Capture the cell that displays the provided text and extract its [X, Y] central coordinate. 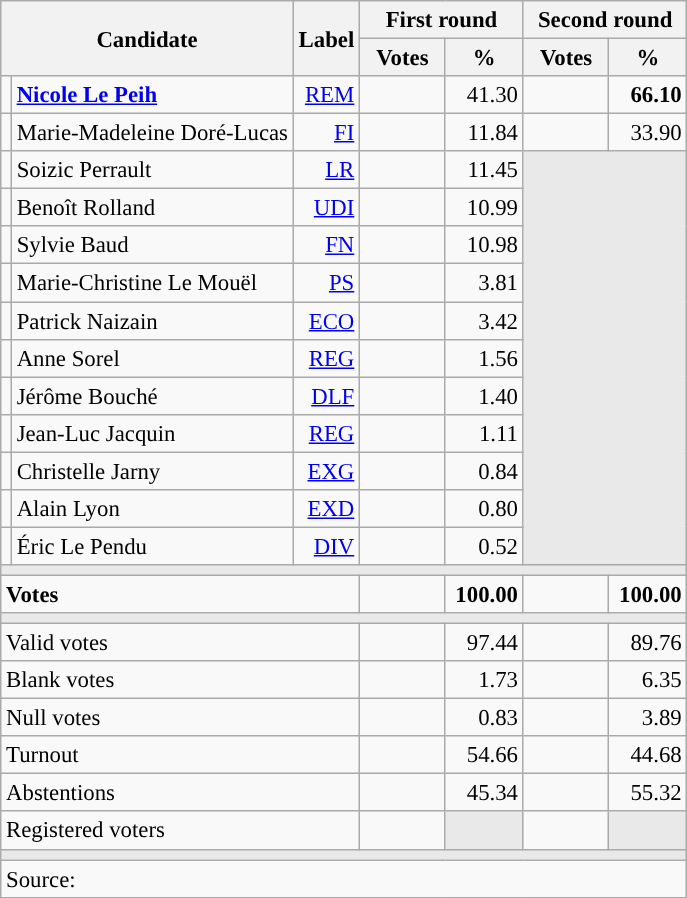
Sylvie Baud [152, 245]
1.11 [484, 433]
1.40 [484, 396]
DIV [326, 546]
44.68 [648, 755]
Benoît Rolland [152, 208]
3.81 [484, 283]
ECO [326, 321]
41.30 [484, 95]
10.98 [484, 245]
11.45 [484, 170]
0.83 [484, 718]
1.73 [484, 680]
Second round [605, 20]
Source: [344, 879]
0.84 [484, 471]
Marie-Christine Le Mouël [152, 283]
Christelle Jarny [152, 471]
Null votes [180, 718]
EXG [326, 471]
FN [326, 245]
Soizic Perrault [152, 170]
First round [442, 20]
0.80 [484, 509]
FI [326, 133]
33.90 [648, 133]
Jérôme Bouché [152, 396]
Label [326, 38]
10.99 [484, 208]
PS [326, 283]
Patrick Naizain [152, 321]
6.35 [648, 680]
Anne Sorel [152, 358]
89.76 [648, 643]
DLF [326, 396]
Nicole Le Peih [152, 95]
97.44 [484, 643]
EXD [326, 509]
3.42 [484, 321]
Turnout [180, 755]
66.10 [648, 95]
REM [326, 95]
LR [326, 170]
45.34 [484, 793]
Valid votes [180, 643]
Jean-Luc Jacquin [152, 433]
Abstentions [180, 793]
Marie-Madeleine Doré-Lucas [152, 133]
11.84 [484, 133]
55.32 [648, 793]
UDI [326, 208]
3.89 [648, 718]
54.66 [484, 755]
1.56 [484, 358]
Registered voters [180, 831]
Éric Le Pendu [152, 546]
0.52 [484, 546]
Alain Lyon [152, 509]
Blank votes [180, 680]
Candidate [148, 38]
